Scan for the cell matching the given text and deliver its (X, Y) coordinate at center. 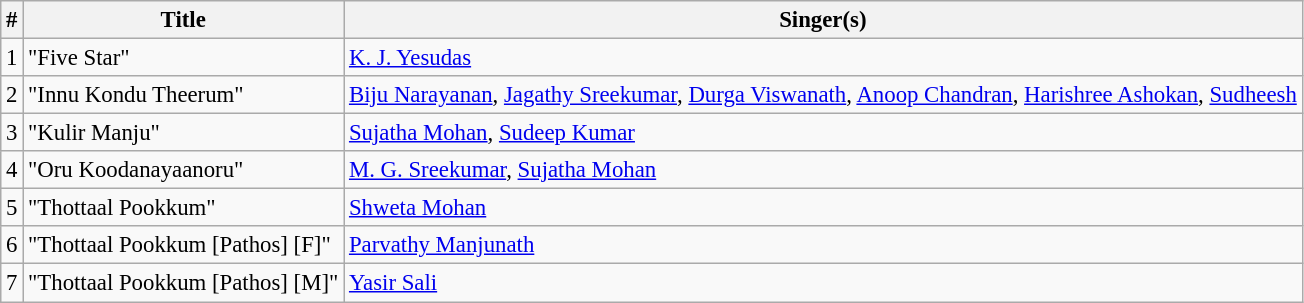
"Innu Kondu Theerum" (184, 95)
"Thottaal Pookkum" (184, 208)
"Kulir Manju" (184, 133)
4 (12, 170)
Biju Narayanan, Jagathy Sreekumar, Durga Viswanath, Anoop Chandran, Harishree Ashokan, Sudheesh (823, 95)
6 (12, 245)
"Five Star" (184, 58)
"Thottaal Pookkum [Pathos] [F]" (184, 245)
"Oru Koodanayaanoru" (184, 170)
"Thottaal Pookkum [Pathos] [M]" (184, 283)
Shweta Mohan (823, 208)
1 (12, 58)
Yasir Sali (823, 283)
3 (12, 133)
Parvathy Manjunath (823, 245)
Title (184, 20)
K. J. Yesudas (823, 58)
Singer(s) (823, 20)
5 (12, 208)
M. G. Sreekumar, Sujatha Mohan (823, 170)
7 (12, 283)
# (12, 20)
2 (12, 95)
Sujatha Mohan, Sudeep Kumar (823, 133)
